Search for the cell housing the specified text and yield its [x, y] center coordinate. 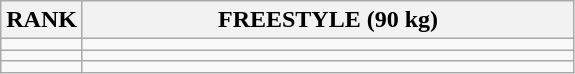
FREESTYLE (90 kg) [328, 20]
RANK [42, 20]
